Return (x, y) of the center of cell containing provided text 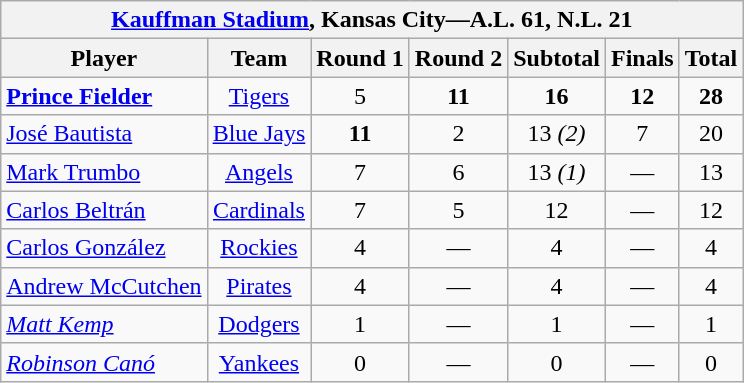
Pirates (259, 286)
Prince Fielder (104, 96)
Andrew McCutchen (104, 286)
Carlos Beltrán (104, 210)
13 (2) (557, 134)
Matt Kemp (104, 324)
Cardinals (259, 210)
16 (557, 96)
Dodgers (259, 324)
13 (711, 172)
Round 2 (458, 58)
28 (711, 96)
13 (1) (557, 172)
Blue Jays (259, 134)
Finals (642, 58)
Team (259, 58)
Mark Trumbo (104, 172)
Robinson Canó (104, 362)
20 (711, 134)
Total (711, 58)
6 (458, 172)
Angels (259, 172)
Kauffman Stadium, Kansas City—A.L. 61, N.L. 21 (372, 20)
Rockies (259, 248)
José Bautista (104, 134)
Yankees (259, 362)
Round 1 (360, 58)
2 (458, 134)
Tigers (259, 96)
Subtotal (557, 58)
Carlos González (104, 248)
Player (104, 58)
